Provide the [x, y] coordinate of the cell's center where the given text is located.  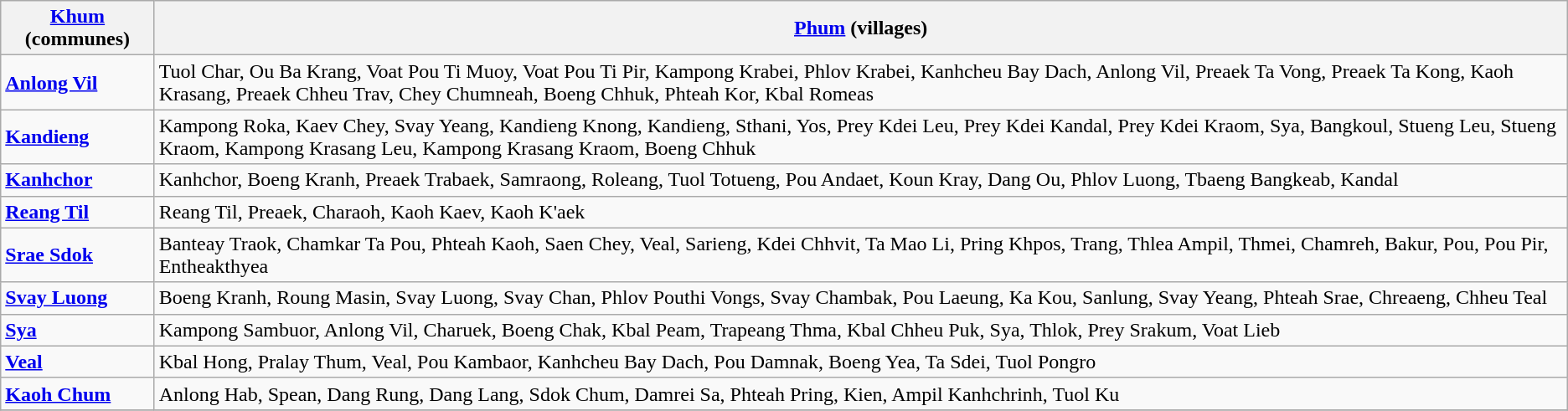
Svay Luong [77, 298]
Kandieng [77, 137]
Veal [77, 362]
Khum (communes) [77, 28]
Kaoh Chum [77, 393]
Phum (villages) [861, 28]
Anlong Hab, Spean, Dang Rung, Dang Lang, Sdok Chum, Damrei Sa, Phteah Pring, Kien, Ampil Kanhchrinh, Tuol Ku [861, 393]
Srae Sdok [77, 254]
Sya [77, 330]
Anlong Vil [77, 82]
Kanhchor, Boeng Kranh, Preaek Trabaek, Samraong, Roleang, Tuol Totueng, Pou Andaet, Koun Kray, Dang Ou, Phlov Luong, Tbaeng Bangkeab, Kandal [861, 180]
Kbal Hong, Pralay Thum, Veal, Pou Kambaor, Kanhcheu Bay Dach, Pou Damnak, Boeng Yea, Ta Sdei, Tuol Pongro [861, 362]
Reang Til [77, 212]
Reang Til, Preaek, Charaoh, Kaoh Kaev, Kaoh K'aek [861, 212]
Kampong Sambuor, Anlong Vil, Charuek, Boeng Chak, Kbal Peam, Trapeang Thma, Kbal Chheu Puk, Sya, Thlok, Prey Srakum, Voat Lieb [861, 330]
Kanhchor [77, 180]
